Return the [X, Y] coordinate for the center point of the cell that contains the specified text.  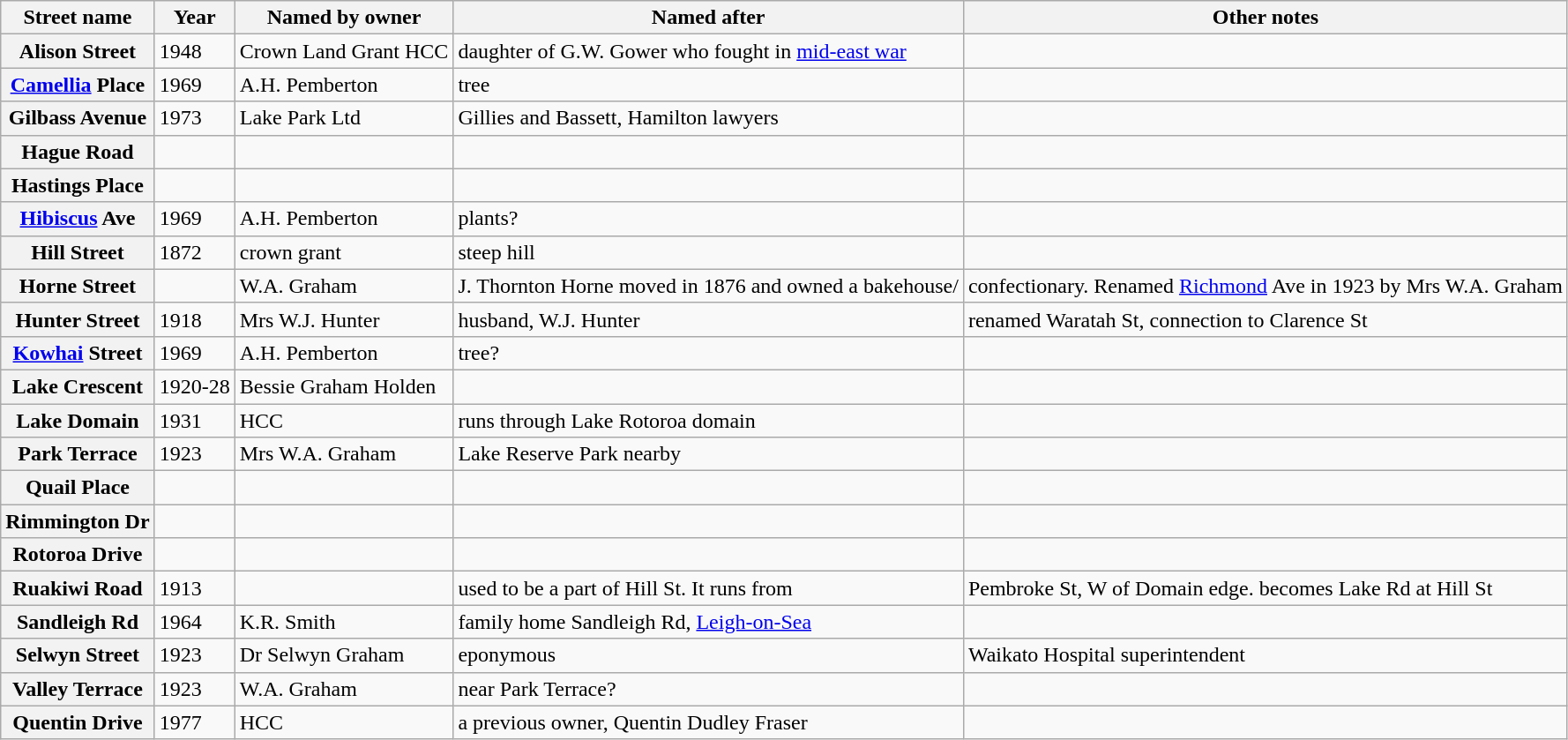
Horne Street [78, 286]
Quentin Drive [78, 722]
Street name [78, 18]
Camellia Place [78, 85]
renamed Waratah St, connection to Clarence St [1265, 319]
family home Sandleigh Rd, Leigh-on-Sea [709, 622]
Valley Terrace [78, 689]
eponymous [709, 655]
Pembroke St, W of Domain edge. becomes Lake Rd at Hill St [1265, 588]
Kowhai Street [78, 353]
confectionary. Renamed Richmond Ave in 1923 by Mrs W.A. Graham [1265, 286]
plants? [709, 219]
tree? [709, 353]
Rotoroa Drive [78, 555]
Lake Crescent [78, 386]
Hastings Place [78, 185]
Lake Reserve Park nearby [709, 454]
1931 [194, 421]
Sandleigh Rd [78, 622]
Named after [709, 18]
Hague Road [78, 152]
J. Thornton Horne moved in 1876 and owned a bakehouse/ [709, 286]
1918 [194, 319]
1920-28 [194, 386]
K.R. Smith [344, 622]
Hunter Street [78, 319]
1948 [194, 51]
Year [194, 18]
Lake Domain [78, 421]
tree [709, 85]
near Park Terrace? [709, 689]
1913 [194, 588]
a previous owner, Quentin Dudley Fraser [709, 722]
husband, W.J. Hunter [709, 319]
Hibiscus Ave [78, 219]
Alison Street [78, 51]
Gilbass Avenue [78, 118]
Ruakiwi Road [78, 588]
Gillies and Bassett, Hamilton lawyers [709, 118]
1973 [194, 118]
Waikato Hospital superintendent [1265, 655]
crown grant [344, 252]
Lake Park Ltd [344, 118]
Mrs W.J. Hunter [344, 319]
Hill Street [78, 252]
runs through Lake Rotoroa domain [709, 421]
1872 [194, 252]
Rimmington Dr [78, 521]
used to be a part of Hill St. It runs from [709, 588]
1977 [194, 722]
Crown Land Grant HCC [344, 51]
Dr Selwyn Graham [344, 655]
Quail Place [78, 488]
Park Terrace [78, 454]
Named by owner [344, 18]
daughter of G.W. Gower who fought in mid-east war [709, 51]
Selwyn Street [78, 655]
Other notes [1265, 18]
steep hill [709, 252]
1964 [194, 622]
Mrs W.A. Graham [344, 454]
Bessie Graham Holden [344, 386]
